From the cell containing the given text, extract its center point as (x, y) coordinate. 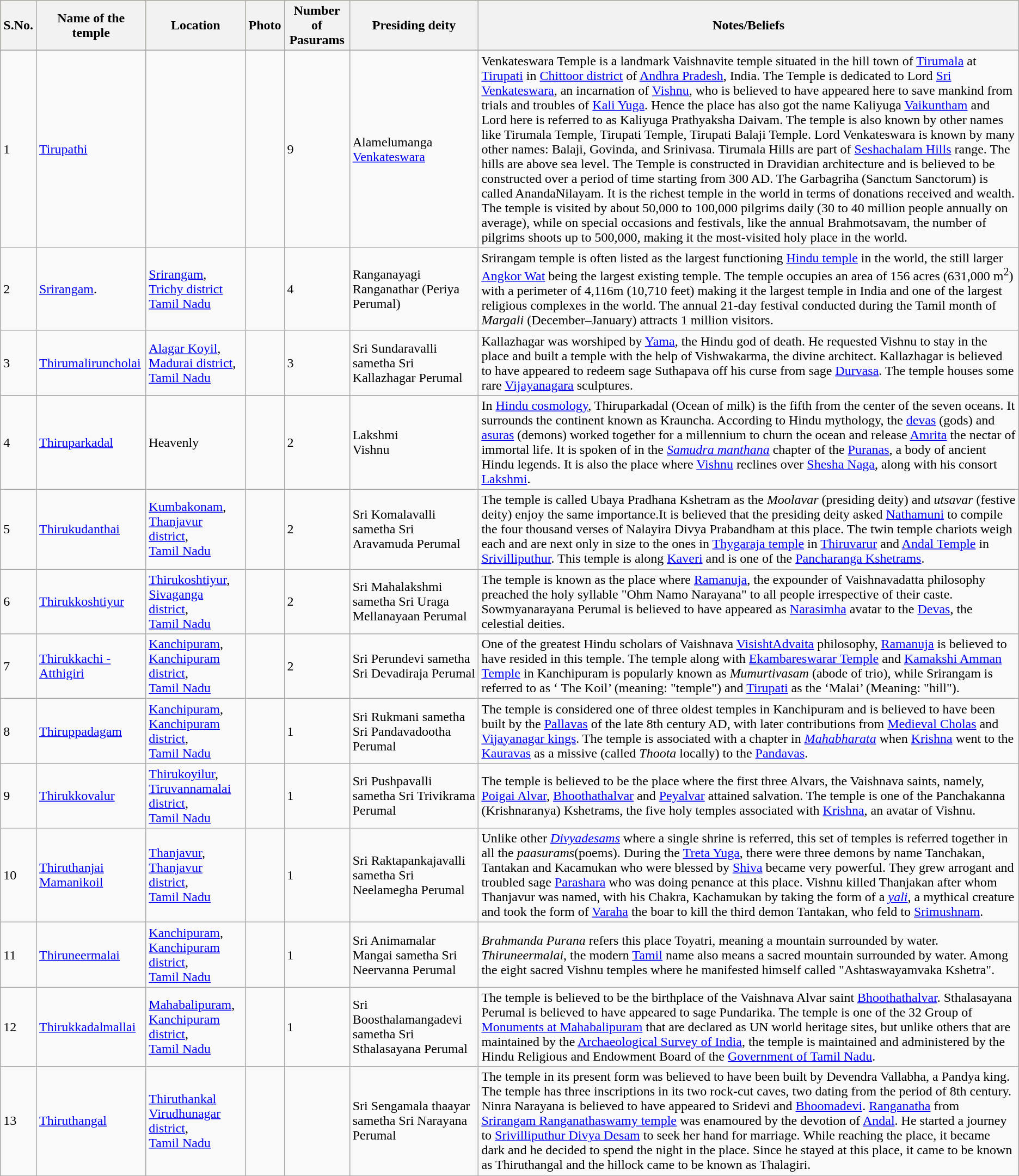
Presiding deity (414, 26)
Sri Animamalar Mangai sametha Sri Neervanna Perumal (414, 955)
ThiruthankalVirudhunagar district,Tamil Nadu (196, 1121)
Photo (265, 26)
Thirukoshtiyur,Sivaganga district,Tamil Nadu (196, 602)
Sri Rukmani sametha Sri Pandavadootha Perumal (414, 731)
Sri Boosthalamangadevi sametha Sri Sthalasayana Perumal (414, 1027)
7 (19, 666)
LakshmiVishnu (414, 442)
Thiruneermalai (90, 955)
Alagar Koyil,Madurai district,Tamil Nadu (196, 362)
Thanjavur, Thanjavur district, Tamil Nadu (196, 875)
Thirumaliruncholai (90, 362)
Thiruthanjai Mamanikoil (90, 875)
Sri Raktapankajavallisametha Sri Neelamegha Perumal (414, 875)
Name of the temple (90, 26)
Ranganayagi Ranganathar (Periya Perumal) (414, 290)
Thiruppadagam (90, 731)
Sri Sundaravalli sametha Sri Kallazhagar Perumal (414, 362)
Thiruthangal (90, 1121)
Heavenly (196, 442)
5 (19, 529)
S.No. (19, 26)
Thiruparkadal (90, 442)
Thirukudanthai (90, 529)
Sri Perundevi sametha Sri Devadiraja Perumal (414, 666)
Location (196, 26)
Mahabalipuram, Kanchipuram district, Tamil Nadu (196, 1027)
Thirukkoshtiyur (90, 602)
Sri Sengamala thaayar sametha Sri Narayana Perumal (414, 1121)
8 (19, 731)
Kumbakonam, Thanjavur district, Tamil Nadu (196, 529)
13 (19, 1121)
Thirukkachi - Atthigiri (90, 666)
Sri Komalavalli sametha Sri Aravamuda Perumal (414, 529)
Sri Mahalakshmi sametha Sri Uraga Mellanayaan Perumal (414, 602)
Srirangam, Trichy districtTamil Nadu (196, 290)
AlamelumangaVenkateswara (414, 149)
11 (19, 955)
Tirupathi (90, 149)
Srirangam. (90, 290)
6 (19, 602)
Notes/Beliefs (748, 26)
10 (19, 875)
Thirukkovalur (90, 796)
Sri Pushpavalli sametha Sri Trivikrama Perumal (414, 796)
12 (19, 1027)
Thirukoyilur, Tiruvannamalai district, Tamil Nadu (196, 796)
Number of Pasurams (317, 26)
Thirukkadalmallai (90, 1027)
